Return (x, y) of the center of cell containing provided text 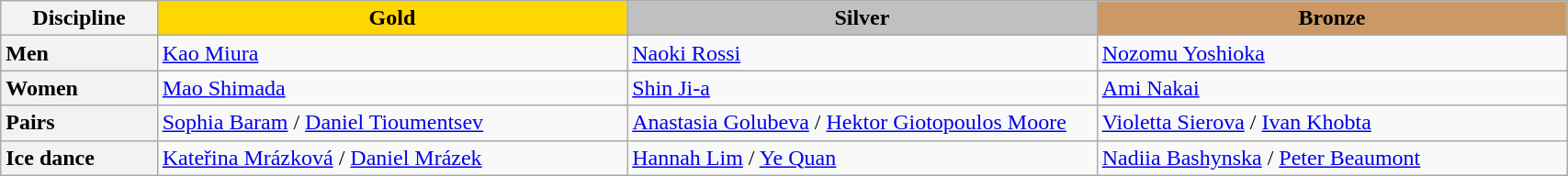
Naoki Rossi (862, 53)
Kateřina Mrázková / Daniel Mrázek (391, 158)
Kao Miura (391, 53)
Bronze (1332, 18)
Women (79, 88)
Nadiia Bashynska / Peter Beaumont (1332, 158)
Mao Shimada (391, 88)
Nozomu Yoshioka (1332, 53)
Silver (862, 18)
Men (79, 53)
Discipline (79, 18)
Anastasia Golubeva / Hektor Giotopoulos Moore (862, 123)
Ami Nakai (1332, 88)
Sophia Baram / Daniel Tioumentsev (391, 123)
Shin Ji-a (862, 88)
Hannah Lim / Ye Quan (862, 158)
Violetta Sierova / Ivan Khobta (1332, 123)
Pairs (79, 123)
Gold (391, 18)
Ice dance (79, 158)
